Determine the (X, Y) coordinate at the center of the cell enclosing the given text.  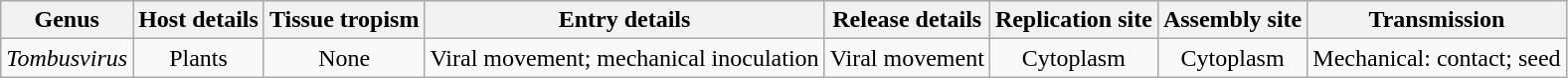
Genus (68, 20)
Tombusvirus (68, 58)
Replication site (1074, 20)
Tissue tropism (344, 20)
Entry details (624, 20)
Host details (199, 20)
Mechanical: contact; seed (1437, 58)
Release details (907, 20)
Viral movement (907, 58)
Viral movement; mechanical inoculation (624, 58)
None (344, 58)
Transmission (1437, 20)
Plants (199, 58)
Assembly site (1232, 20)
